Detect which cell encompasses the target text, then output its (X, Y) center coordinate. 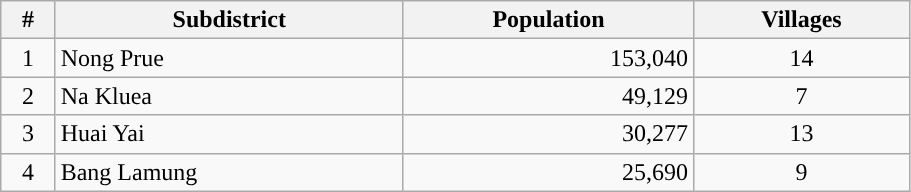
13 (802, 134)
14 (802, 58)
Na Kluea (229, 96)
# (28, 20)
25,690 (548, 172)
1 (28, 58)
3 (28, 134)
Population (548, 20)
Subdistrict (229, 20)
9 (802, 172)
7 (802, 96)
2 (28, 96)
Huai Yai (229, 134)
Nong Prue (229, 58)
30,277 (548, 134)
Bang Lamung (229, 172)
153,040 (548, 58)
Villages (802, 20)
49,129 (548, 96)
4 (28, 172)
